Determine the (X, Y) coordinate at the center of the cell enclosing the given text.  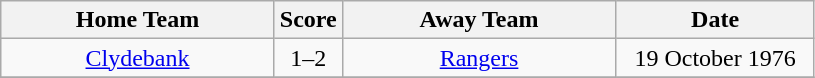
Clydebank (138, 58)
Rangers (479, 58)
Score (308, 20)
19 October 1976 (716, 58)
Home Team (138, 20)
Date (716, 20)
Away Team (479, 20)
1–2 (308, 58)
